Scan for the cell matching the given text and deliver its [X, Y] coordinate at center. 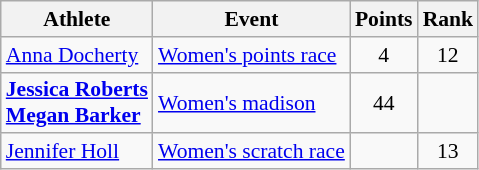
Event [252, 19]
12 [448, 55]
13 [448, 152]
Anna Docherty [77, 55]
4 [384, 55]
Women's madison [252, 102]
Women's scratch race [252, 152]
Jennifer Holl [77, 152]
44 [384, 102]
Women's points race [252, 55]
Points [384, 19]
Jessica RobertsMegan Barker [77, 102]
Athlete [77, 19]
Rank [448, 19]
